Pinpoint the cell where the given text exists, returning its [x, y] midpoint coordinate. 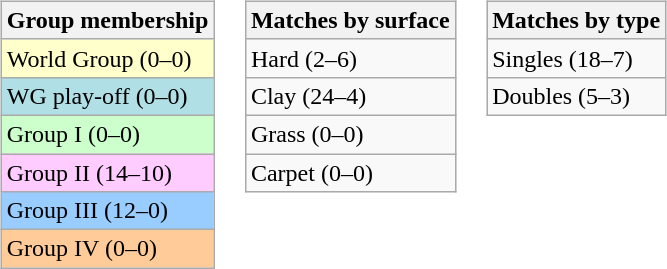
Group IV (0–0) [108, 249]
Group I (0–0) [108, 134]
Grass (0–0) [350, 134]
Carpet (0–0) [350, 173]
Clay (24–4) [350, 96]
Matches by surface [350, 20]
Group membership [108, 20]
Group III (12–0) [108, 211]
Group II (14–10) [108, 173]
Hard (2–6) [350, 58]
Doubles (5–3) [576, 96]
Matches by type [576, 20]
WG play-off (0–0) [108, 96]
Singles (18–7) [576, 58]
World Group (0–0) [108, 58]
